Provide the (x, y) coordinate of the cell's center where the given text is located.  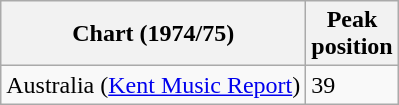
39 (352, 85)
Chart (1974/75) (154, 34)
Peakposition (352, 34)
Australia (Kent Music Report) (154, 85)
